Provide the [X, Y] coordinate of the cell's center where the given text is located.  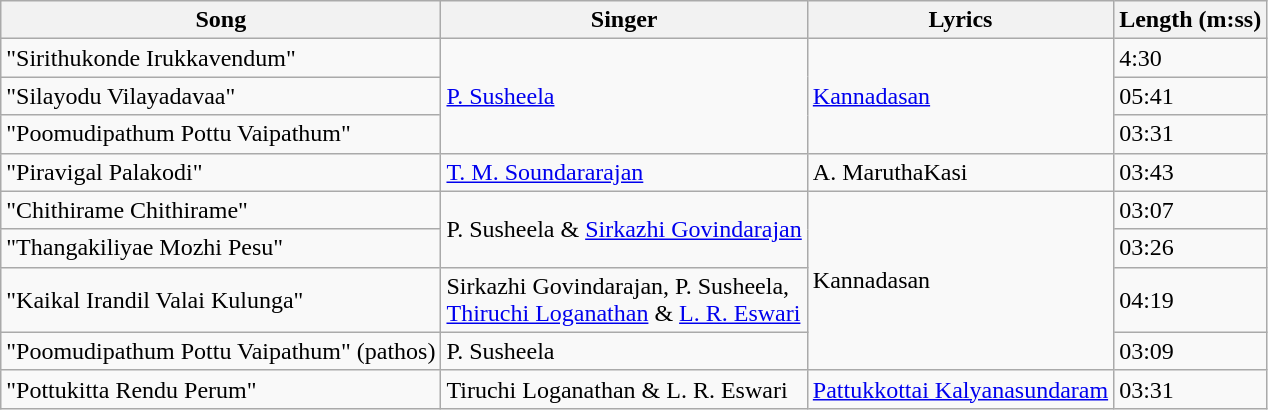
"Poomudipathum Pottu Vaipathum" [221, 134]
"Silayodu Vilayadavaa" [221, 96]
"Chithirame Chithirame" [221, 210]
"Poomudipathum Pottu Vaipathum" (pathos) [221, 351]
Tiruchi Loganathan & L. R. Eswari [624, 389]
Pattukkottai Kalyanasundaram [960, 389]
"Pottukitta Rendu Perum" [221, 389]
03:09 [1190, 351]
03:07 [1190, 210]
A. MaruthaKasi [960, 172]
Length (m:ss) [1190, 20]
Lyrics [960, 20]
"Kaikal Irandil Valai Kulunga" [221, 300]
03:43 [1190, 172]
"Piravigal Palakodi" [221, 172]
P. Susheela & Sirkazhi Govindarajan [624, 229]
"Thangakiliyae Mozhi Pesu" [221, 248]
04:19 [1190, 300]
T. M. Soundararajan [624, 172]
05:41 [1190, 96]
Sirkazhi Govindarajan, P. Susheela,Thiruchi Loganathan & L. R. Eswari [624, 300]
Song [221, 20]
03:26 [1190, 248]
Singer [624, 20]
4:30 [1190, 58]
"Sirithukonde Irukkavendum" [221, 58]
